Identify which cell holds the provided text, then report its (X, Y) central coordinate. 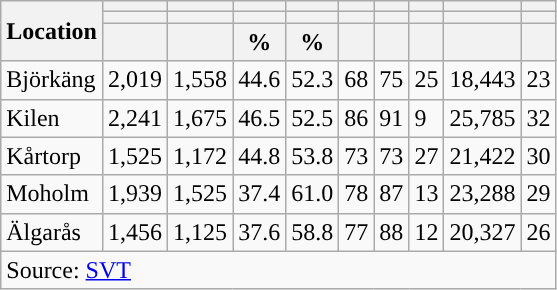
Source: SVT (278, 270)
Location (52, 31)
1,558 (200, 80)
Älgarås (52, 232)
Kilen (52, 118)
1,939 (134, 194)
1,172 (200, 156)
61.0 (312, 194)
77 (356, 232)
30 (538, 156)
37.4 (260, 194)
Björkäng (52, 80)
1,125 (200, 232)
9 (426, 118)
29 (538, 194)
13 (426, 194)
2,241 (134, 118)
32 (538, 118)
23,288 (482, 194)
46.5 (260, 118)
27 (426, 156)
68 (356, 80)
91 (392, 118)
78 (356, 194)
25 (426, 80)
44.8 (260, 156)
87 (392, 194)
88 (392, 232)
26 (538, 232)
12 (426, 232)
Moholm (52, 194)
Kårtorp (52, 156)
18,443 (482, 80)
1,675 (200, 118)
52.5 (312, 118)
23 (538, 80)
53.8 (312, 156)
58.8 (312, 232)
75 (392, 80)
20,327 (482, 232)
52.3 (312, 80)
37.6 (260, 232)
25,785 (482, 118)
2,019 (134, 80)
44.6 (260, 80)
21,422 (482, 156)
1,456 (134, 232)
86 (356, 118)
